Return the [X, Y] coordinate for the center point of the cell that contains the specified text.  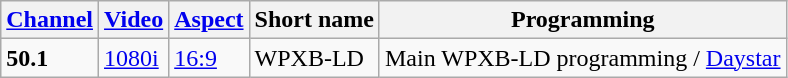
16:9 [209, 58]
Programming [582, 20]
Aspect [209, 20]
1080i [134, 58]
Video [134, 20]
Short name [314, 20]
Channel [50, 20]
WPXB-LD [314, 58]
50.1 [50, 58]
Main WPXB-LD programming / Daystar [582, 58]
